Detect which cell encompasses the target text, then output its (x, y) center coordinate. 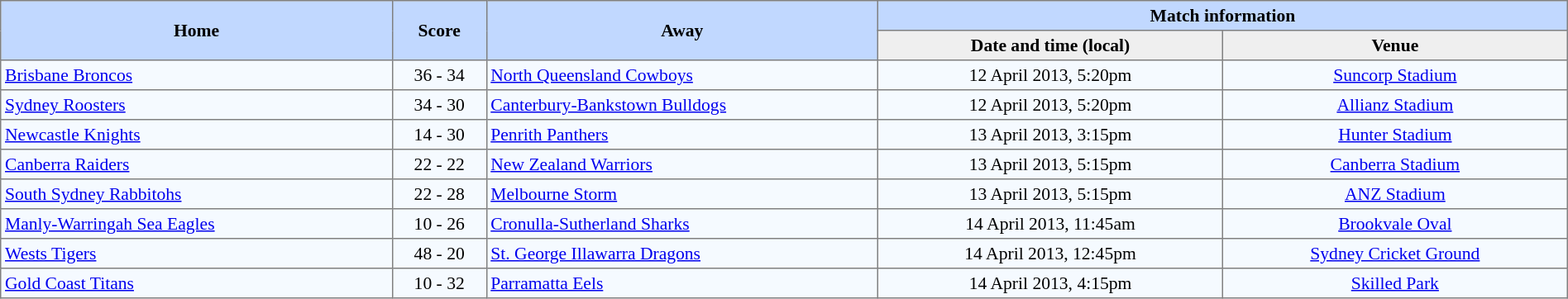
Gold Coast Titans (197, 283)
New Zealand Warriors (682, 164)
Brisbane Broncos (197, 75)
Canberra Raiders (197, 164)
Date and time (local) (1050, 45)
Manly-Warringah Sea Eagles (197, 224)
14 April 2013, 4:15pm (1050, 283)
Suncorp Stadium (1394, 75)
14 - 30 (439, 135)
36 - 34 (439, 75)
48 - 20 (439, 254)
22 - 28 (439, 194)
10 - 26 (439, 224)
14 April 2013, 12:45pm (1050, 254)
13 April 2013, 3:15pm (1050, 135)
Match information (1223, 16)
Melbourne Storm (682, 194)
Score (439, 31)
Parramatta Eels (682, 283)
Cronulla-Sutherland Sharks (682, 224)
34 - 30 (439, 105)
South Sydney Rabbitohs (197, 194)
Sydney Cricket Ground (1394, 254)
Venue (1394, 45)
10 - 32 (439, 283)
Wests Tigers (197, 254)
Away (682, 31)
Brookvale Oval (1394, 224)
Hunter Stadium (1394, 135)
Canberra Stadium (1394, 164)
Penrith Panthers (682, 135)
Sydney Roosters (197, 105)
Newcastle Knights (197, 135)
Allianz Stadium (1394, 105)
St. George Illawarra Dragons (682, 254)
North Queensland Cowboys (682, 75)
Canterbury-Bankstown Bulldogs (682, 105)
ANZ Stadium (1394, 194)
Skilled Park (1394, 283)
Home (197, 31)
14 April 2013, 11:45am (1050, 224)
22 - 22 (439, 164)
